Capture the cell that displays the provided text and extract its (x, y) central coordinate. 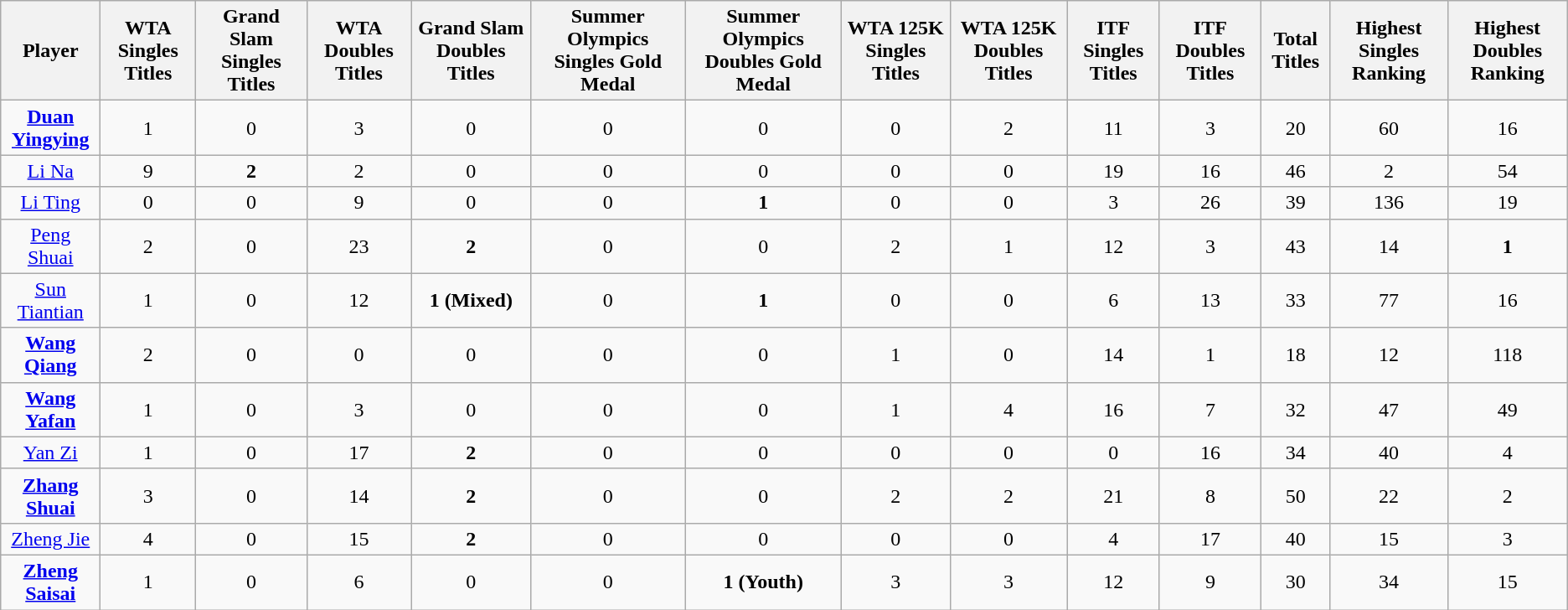
Grand Slam Singles Titles (251, 50)
Summer Olympics Doubles Gold Medal (764, 50)
18 (1295, 355)
ITF Doubles Titles (1210, 50)
33 (1295, 300)
54 (1508, 171)
Wang Yafan (50, 409)
60 (1389, 127)
Yan Zi (50, 452)
30 (1295, 582)
ITF Singles Titles (1113, 50)
Summer Olympics Singles Gold Medal (608, 50)
46 (1295, 171)
26 (1210, 203)
8 (1210, 496)
Total Titles (1295, 50)
WTA 125K Singles Titles (896, 50)
22 (1389, 496)
1 (Youth) (764, 582)
WTA Doubles Titles (358, 50)
49 (1508, 409)
Duan Yingying (50, 127)
7 (1210, 409)
20 (1295, 127)
39 (1295, 203)
13 (1210, 300)
43 (1295, 246)
50 (1295, 496)
Zhang Shuai (50, 496)
118 (1508, 355)
Highest Singles Ranking (1389, 50)
WTA Singles Titles (148, 50)
47 (1389, 409)
1 (Mixed) (471, 300)
Li Ting (50, 203)
Wang Qiang (50, 355)
77 (1389, 300)
Highest Doubles Ranking (1508, 50)
136 (1389, 203)
Zheng Jie (50, 539)
Sun Tiantian (50, 300)
32 (1295, 409)
Li Na (50, 171)
Zheng Saisai (50, 582)
Player (50, 50)
Grand Slam Doubles Titles (471, 50)
23 (358, 246)
11 (1113, 127)
Peng Shuai (50, 246)
21 (1113, 496)
WTA 125K Doubles Titles (1008, 50)
